Find where the given text appears and provide that cell's center as [x, y] coordinate. 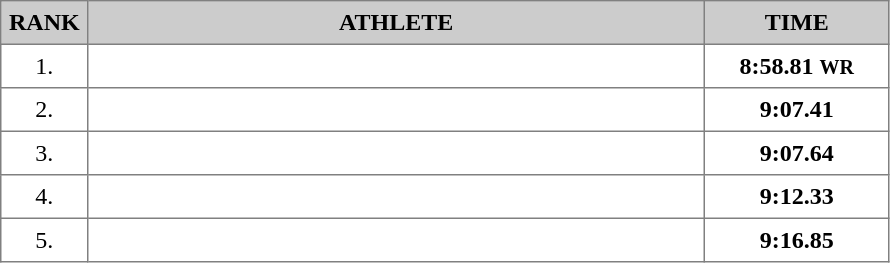
9:07.41 [796, 110]
ATHLETE [396, 23]
RANK [44, 23]
3. [44, 153]
9:07.64 [796, 153]
2. [44, 110]
4. [44, 197]
9:16.85 [796, 240]
1. [44, 66]
5. [44, 240]
8:58.81 WR [796, 66]
TIME [796, 23]
9:12.33 [796, 197]
